Determine the [x, y] coordinate at the center of the cell enclosing the given text.  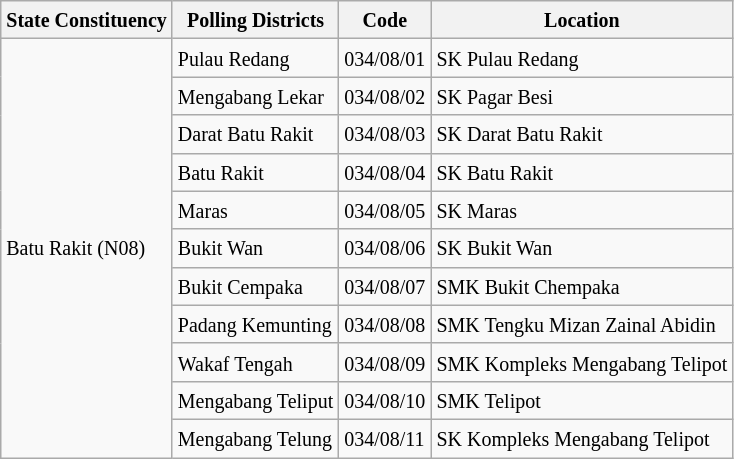
SK Batu Rakit [582, 172]
034/08/05 [385, 210]
SK Bukit Wan [582, 248]
Bukit Wan [255, 248]
034/08/11 [385, 438]
034/08/02 [385, 96]
034/08/10 [385, 400]
Polling Districts [255, 20]
Location [582, 20]
SK Pulau Redang [582, 58]
Batu Rakit [255, 172]
Darat Batu Rakit [255, 134]
Mengabang Telung [255, 438]
Padang Kemunting [255, 324]
Bukit Cempaka [255, 286]
034/08/04 [385, 172]
SK Pagar Besi [582, 96]
034/08/01 [385, 58]
Batu Rakit (N08) [87, 248]
034/08/08 [385, 324]
Code [385, 20]
Mengabang Lekar [255, 96]
SMK Telipot [582, 400]
Wakaf Tengah [255, 362]
SMK Bukit Chempaka [582, 286]
034/08/03 [385, 134]
SK Maras [582, 210]
SMK Kompleks Mengabang Telipot [582, 362]
Pulau Redang [255, 58]
034/08/07 [385, 286]
034/08/09 [385, 362]
SMK Tengku Mizan Zainal Abidin [582, 324]
034/08/06 [385, 248]
Mengabang Teliput [255, 400]
SK Kompleks Mengabang Telipot [582, 438]
State Constituency [87, 20]
SK Darat Batu Rakit [582, 134]
Maras [255, 210]
